Find where the given text appears and provide that cell's center as (X, Y) coordinate. 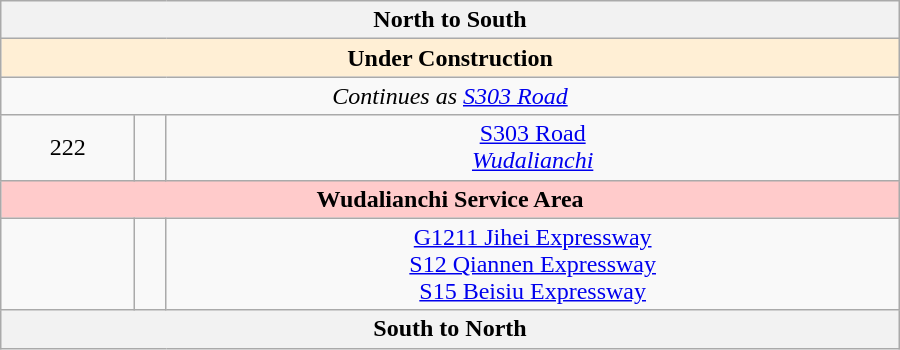
South to North (450, 329)
Continues as S303 Road (450, 96)
Under Construction (450, 58)
North to South (450, 20)
Wudalianchi Service Area (450, 199)
G1211 Jihei Expressway S12 Qiannen Expressway S15 Beisiu Expressway (532, 264)
222 (68, 148)
S303 RoadWudalianchi (532, 148)
